Return the (X, Y) coordinate for the center point of the cell that contains the specified text.  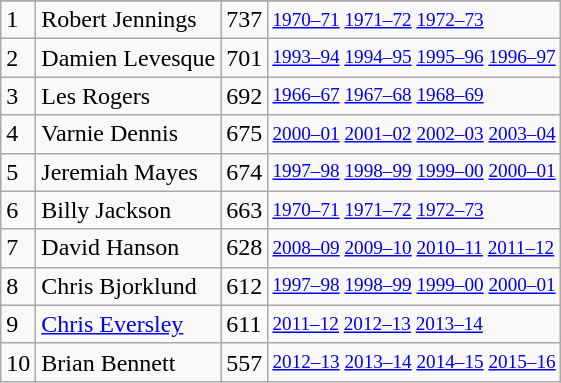
1993–94 1994–95 1995–96 1996–97 (414, 58)
Chris Eversley (128, 324)
Robert Jennings (128, 20)
2012–13 2013–14 2014–15 2015–16 (414, 362)
2000–01 2001–02 2002–03 2003–04 (414, 134)
6 (18, 210)
737 (244, 20)
8 (18, 286)
1966–67 1967–68 1968–69 (414, 96)
4 (18, 134)
701 (244, 58)
Damien Levesque (128, 58)
1 (18, 20)
675 (244, 134)
611 (244, 324)
2008–09 2009–10 2010–11 2011–12 (414, 248)
Les Rogers (128, 96)
612 (244, 286)
2 (18, 58)
10 (18, 362)
7 (18, 248)
Varnie Dennis (128, 134)
Jeremiah Mayes (128, 172)
557 (244, 362)
David Hanson (128, 248)
5 (18, 172)
663 (244, 210)
628 (244, 248)
692 (244, 96)
2011–12 2012–13 2013–14 (414, 324)
674 (244, 172)
9 (18, 324)
Brian Bennett (128, 362)
Chris Bjorklund (128, 286)
3 (18, 96)
Billy Jackson (128, 210)
